Return (x, y) of the center of cell containing provided text 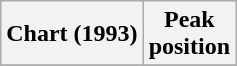
Chart (1993) (72, 34)
Peakposition (189, 34)
